Scan for the cell matching the given text and deliver its (X, Y) coordinate at center. 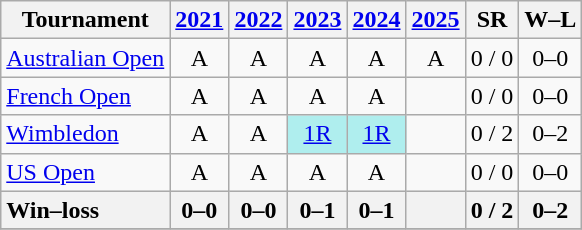
2023 (318, 20)
2024 (376, 20)
Win–loss (86, 210)
2025 (436, 20)
Wimbledon (86, 134)
2022 (258, 20)
Tournament (86, 20)
2021 (200, 20)
French Open (86, 96)
US Open (86, 172)
SR (492, 20)
Australian Open (86, 58)
W–L (550, 20)
